Scan for the cell matching the given text and deliver its (x, y) coordinate at center. 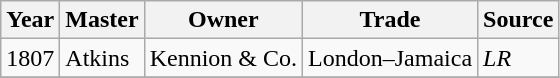
London–Jamaica (390, 58)
Trade (390, 20)
Owner (223, 20)
Atkins (102, 58)
Kennion & Co. (223, 58)
Master (102, 20)
1807 (30, 58)
Source (518, 20)
Year (30, 20)
LR (518, 58)
